From the cell containing the given text, extract its center point as [x, y] coordinate. 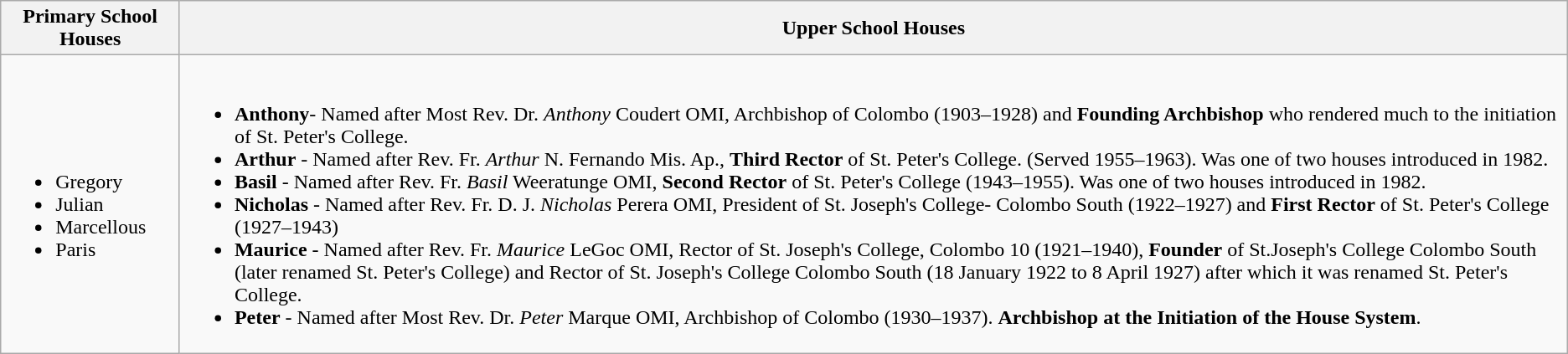
Primary School Houses [90, 28]
GregoryJulianMarcellousParis [90, 204]
Upper School Houses [873, 28]
